Determine the [X, Y] coordinate at the center of the cell enclosing the given text.  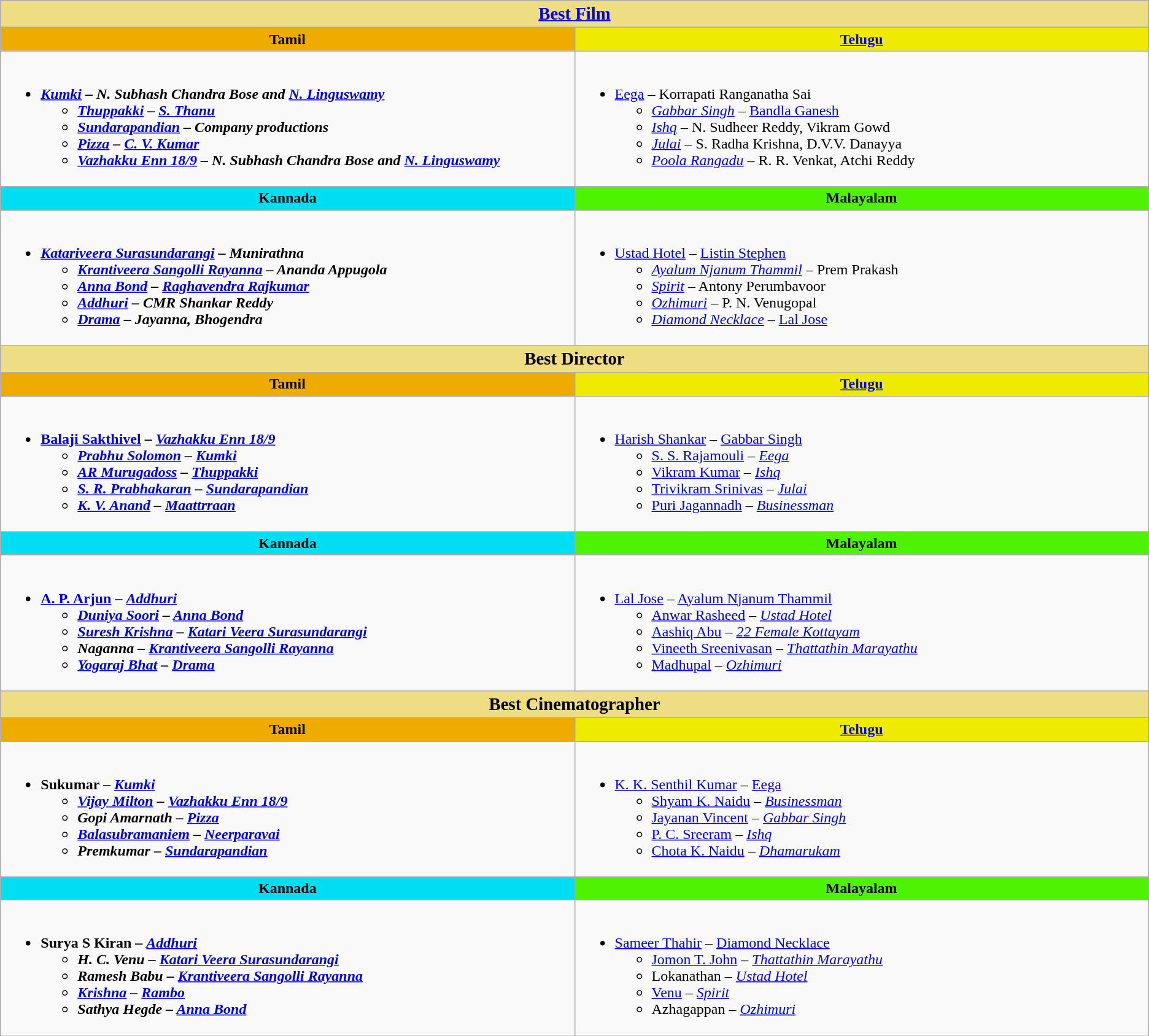
Sukumar – KumkiVijay Milton – Vazhakku Enn 18/9Gopi Amarnath – PizzaBalasubramaniem – NeerparavaiPremkumar – Sundarapandian [287, 809]
Harish Shankar – Gabbar SinghS. S. Rajamouli – EegaVikram Kumar – IshqTrivikram Srinivas – JulaiPuri Jagannadh – Businessman [862, 464]
K. K. Senthil Kumar – EegaShyam K. Naidu – BusinessmanJayanan Vincent – Gabbar SinghP. C. Sreeram – IshqChota K. Naidu – Dhamarukam [862, 809]
A. P. Arjun – AddhuriDuniya Soori – Anna BondSuresh Krishna – Katari Veera SurasundarangiNaganna – Krantiveera Sangolli RayannaYogaraj Bhat – Drama [287, 622]
Sameer Thahir – Diamond NecklaceJomon T. John – Thattathin MarayathuLokanathan – Ustad HotelVenu – SpiritAzhagappan – Ozhimuri [862, 968]
Ustad Hotel – Listin StephenAyalum Njanum Thammil – Prem PrakashSpirit – Antony PerumbavoorOzhimuri – P. N. VenugopalDiamond Necklace – Lal Jose [862, 277]
Balaji Sakthivel – Vazhakku Enn 18/9Prabhu Solomon – KumkiAR Murugadoss – ThuppakkiS. R. Prabhakaran – SundarapandianK. V. Anand – Maattrraan [287, 464]
Best Director [574, 359]
Surya S Kiran – AddhuriH. C. Venu – Katari Veera SurasundarangiRamesh Babu – Krantiveera Sangolli RayannaKrishna – RamboSathya Hegde – Anna Bond [287, 968]
Best Film [574, 14]
Best Cinematographer [574, 704]
